Determine the [X, Y] coordinate at the center of the cell enclosing the given text.  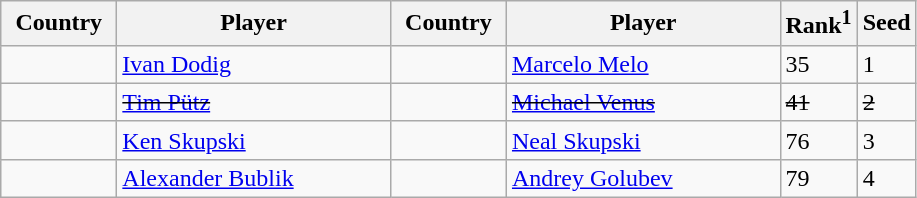
Rank1 [818, 24]
3 [886, 140]
1 [886, 64]
Seed [886, 24]
Neal Skupski [643, 140]
Alexander Bublik [254, 178]
79 [818, 178]
Ken Skupski [254, 140]
4 [886, 178]
Ivan Dodig [254, 64]
2 [886, 102]
Tim Pütz [254, 102]
Andrey Golubev [643, 178]
35 [818, 64]
41 [818, 102]
76 [818, 140]
Michael Venus [643, 102]
Marcelo Melo [643, 64]
